For the text-containing cell, return its midpoint in [X, Y] coordinate format. 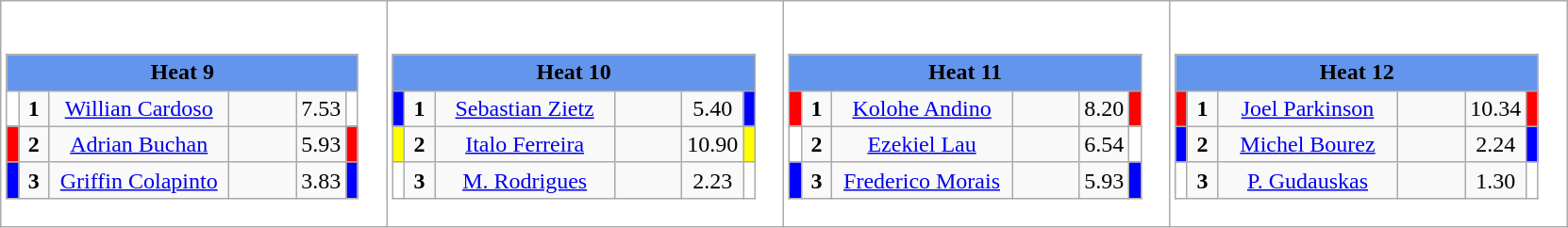
P. Gudauskas [1308, 180]
2.24 [1496, 144]
Kolohe Andino [923, 108]
Joel Parkinson [1308, 108]
Heat 10 1 Sebastian Zietz 5.40 2 Italo Ferreira 10.90 3 M. Rodrigues 2.23 [585, 114]
1.30 [1496, 180]
Heat 10 [574, 73]
Willian Cardoso [140, 108]
Heat 12 [1357, 73]
Heat 11 1 Kolohe Andino 8.20 2 Ezekiel Lau 6.54 3 Frederico Morais 5.93 [977, 114]
3.83 [321, 180]
Adrian Buchan [140, 144]
8.20 [1104, 108]
Heat 9 1 Willian Cardoso 7.53 2 Adrian Buchan 5.93 3 Griffin Colapinto 3.83 [194, 114]
6.54 [1104, 144]
Ezekiel Lau [923, 144]
Sebastian Zietz [525, 108]
10.90 [713, 144]
Heat 12 1 Joel Parkinson 10.34 2 Michel Bourez 2.24 3 P. Gudauskas 1.30 [1368, 114]
Frederico Morais [923, 180]
M. Rodrigues [525, 180]
Heat 9 [182, 73]
Italo Ferreira [525, 144]
Griffin Colapinto [140, 180]
7.53 [321, 108]
5.40 [713, 108]
10.34 [1496, 108]
2.23 [713, 180]
Heat 11 [965, 73]
Michel Bourez [1308, 144]
